Pinpoint the cell where the given text exists, returning its (X, Y) midpoint coordinate. 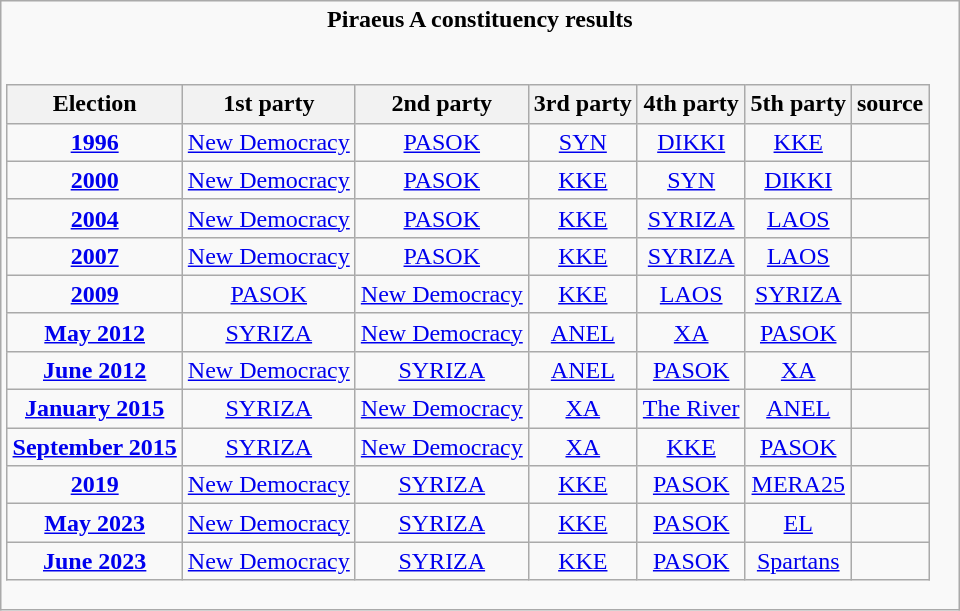
September 2015 (94, 447)
2019 (94, 485)
Spartans (798, 561)
1st party (268, 104)
2nd party (442, 104)
MERA25 (798, 485)
1996 (94, 142)
3rd party (582, 104)
June 2012 (94, 370)
2004 (94, 218)
The River (691, 409)
May 2023 (94, 523)
2007 (94, 256)
5th party (798, 104)
Election (94, 104)
June 2023 (94, 561)
January 2015 (94, 409)
source (890, 104)
4th party (691, 104)
May 2012 (94, 332)
2009 (94, 294)
2000 (94, 180)
EL (798, 523)
